Locate the cell with the specified text and output its [x, y] center coordinate. 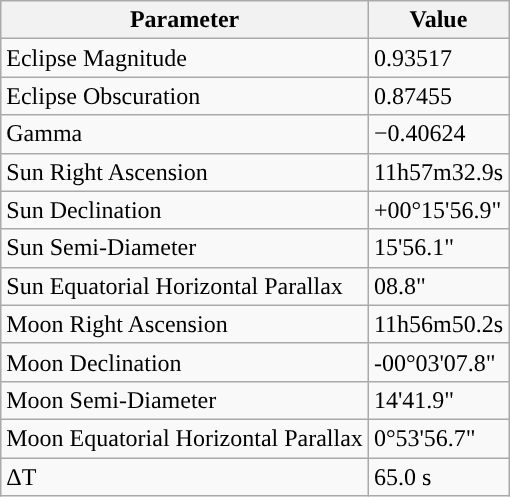
+00°15'56.9" [438, 210]
Sun Equatorial Horizontal Parallax [185, 286]
Parameter [185, 20]
Moon Right Ascension [185, 324]
Eclipse Obscuration [185, 96]
Moon Semi-Diameter [185, 400]
Moon Equatorial Horizontal Parallax [185, 438]
08.8" [438, 286]
0°53'56.7" [438, 438]
11h57m32.9s [438, 172]
Sun Declination [185, 210]
ΔT [185, 477]
Gamma [185, 134]
0.93517 [438, 58]
−0.40624 [438, 134]
Eclipse Magnitude [185, 58]
0.87455 [438, 96]
Moon Declination [185, 362]
14'41.9" [438, 400]
Value [438, 20]
11h56m50.2s [438, 324]
15'56.1" [438, 248]
65.0 s [438, 477]
-00°03'07.8" [438, 362]
Sun Semi-Diameter [185, 248]
Sun Right Ascension [185, 172]
